Provide the [x, y] coordinate of the cell's center where the given text is located.  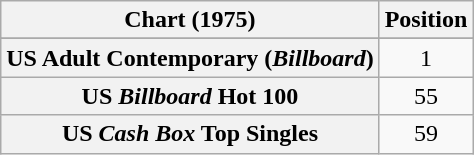
1 [426, 58]
US Billboard Hot 100 [190, 96]
59 [426, 134]
US Cash Box Top Singles [190, 134]
55 [426, 96]
Position [426, 20]
US Adult Contemporary (Billboard) [190, 58]
Chart (1975) [190, 20]
